Determine the (X, Y) coordinate at the center of the cell enclosing the given text.  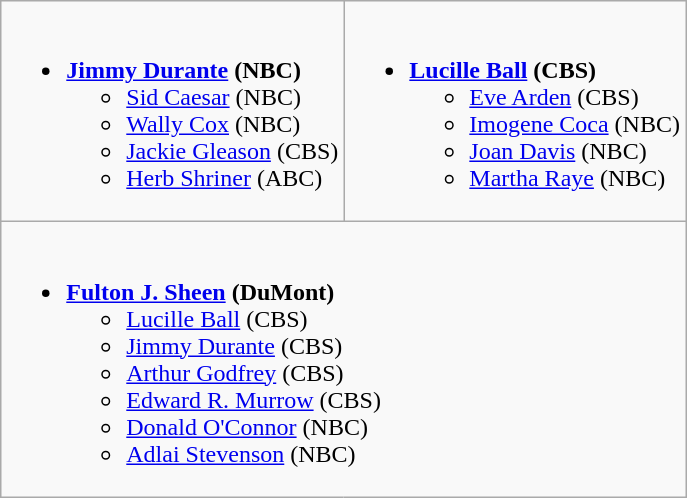
Lucille Ball (CBS)Eve Arden (CBS)Imogene Coca (NBC)Joan Davis (NBC)Martha Raye (NBC) (516, 112)
Jimmy Durante (NBC)Sid Caesar (NBC)Wally Cox (NBC)Jackie Gleason (CBS)Herb Shriner (ABC) (172, 112)
Fulton J. Sheen (DuMont)Lucille Ball (CBS)Jimmy Durante (CBS)Arthur Godfrey (CBS)Edward R. Murrow (CBS)Donald O'Connor (NBC)Adlai Stevenson (NBC) (344, 360)
